For the text-containing cell, return its midpoint in [X, Y] coordinate format. 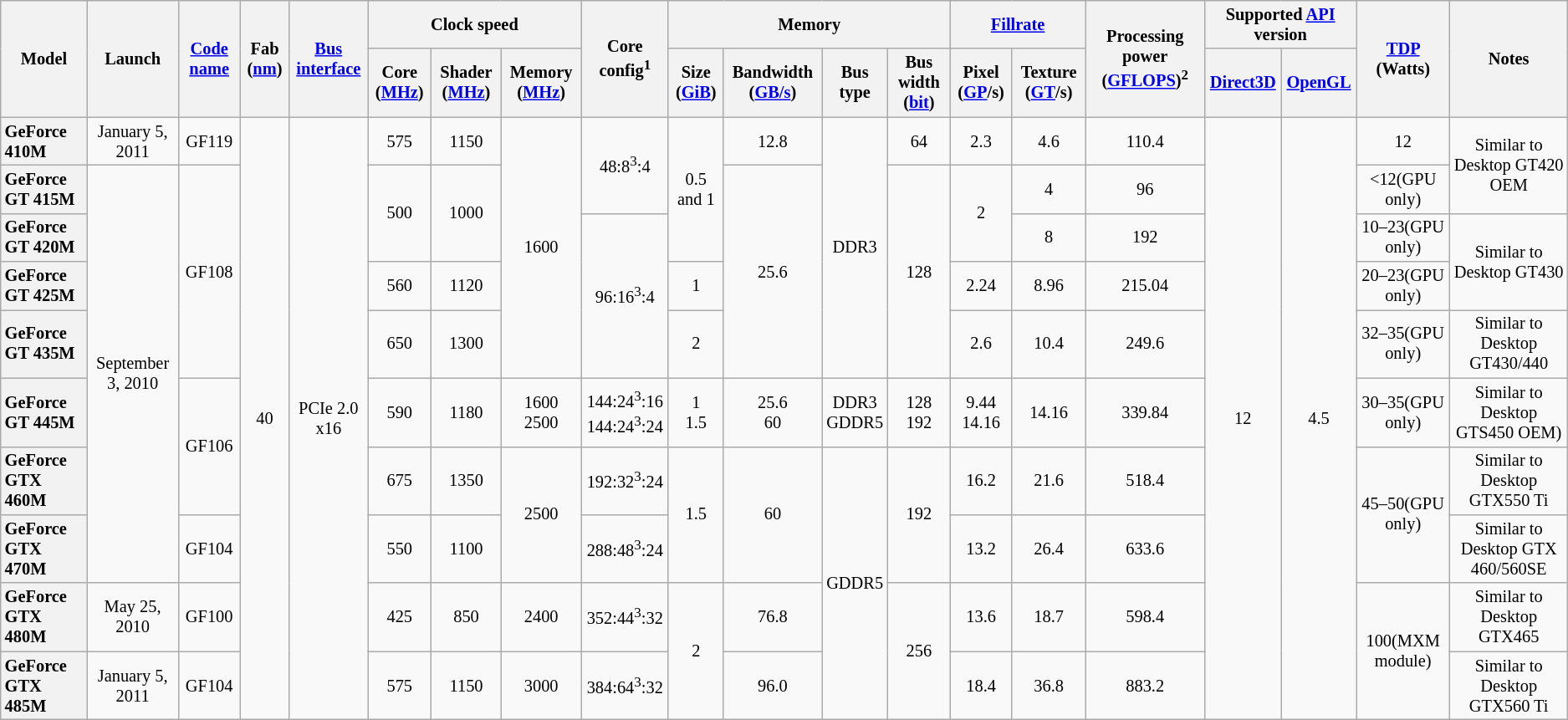
GeForce 410M [43, 141]
36.8 [1049, 686]
DDR3GDDR5 [855, 412]
Similar to Desktop GTX465 [1509, 617]
Memory [810, 24]
Code name [209, 59]
9.4414.16 [981, 412]
96 [1145, 189]
40 [264, 418]
192:323:24 [625, 481]
13.2 [981, 549]
Similar to Desktop GTX560 Ti [1509, 686]
14.16 [1049, 412]
339.84 [1145, 412]
2.3 [981, 141]
288:483:24 [625, 549]
110.4 [1145, 141]
Similar to Desktop GT430 [1509, 261]
Notes [1509, 59]
128 [919, 271]
32–35(GPU only) [1403, 344]
September 3, 2010 [132, 374]
Texture (GT/s) [1049, 83]
518.4 [1145, 481]
13.6 [981, 617]
TDP (Watts) [1403, 59]
45–50(GPU only) [1403, 515]
249.6 [1145, 344]
GeForce GTX 470M [43, 549]
GeForce GTX 460M [43, 481]
598.4 [1145, 617]
352:443:32 [625, 617]
1000 [467, 212]
96.0 [773, 686]
1300 [467, 344]
10–23(GPU only) [1403, 237]
384:643:32 [625, 686]
18.7 [1049, 617]
Bandwidth (GB/s) [773, 83]
76.8 [773, 617]
1 [696, 286]
1.5 [696, 515]
3000 [541, 686]
Core (MHz) [400, 83]
DDR3 [855, 248]
GF100 [209, 617]
26.4 [1049, 549]
2400 [541, 617]
Fab (nm) [264, 59]
GF108 [209, 271]
Fillrate [1018, 24]
OpenGL [1319, 83]
48:83:4 [625, 166]
883.2 [1145, 686]
675 [400, 481]
Direct3D [1243, 83]
100(MXM module) [1403, 651]
500 [400, 212]
Bus interface [329, 59]
16.2 [981, 481]
Size (GiB) [696, 83]
1180 [467, 412]
560 [400, 286]
Memory (MHz) [541, 83]
96:163:4 [625, 296]
Pixel (GP/s) [981, 83]
650 [400, 344]
GF119 [209, 141]
GF106 [209, 447]
590 [400, 412]
Core config1 [625, 59]
12.8 [773, 141]
GeForce GT 425M [43, 286]
4 [1049, 189]
8.96 [1049, 286]
550 [400, 549]
64 [919, 141]
10.4 [1049, 344]
Similar to Desktop GTX550 Ti [1509, 481]
21.6 [1049, 481]
4.5 [1319, 418]
1600 [541, 248]
1120 [467, 286]
425 [400, 617]
4.6 [1049, 141]
256 [919, 651]
1350 [467, 481]
Supported API version [1280, 24]
0.5 and 1 [696, 189]
Similar to Desktop GT430/440 [1509, 344]
2.24 [981, 286]
GeForce GTX 485M [43, 686]
633.6 [1145, 549]
Bus width (bit) [919, 83]
1100 [467, 549]
30–35(GPU only) [1403, 412]
Processing power (GFLOPS)2 [1145, 59]
GeForce GT 435M [43, 344]
215.04 [1145, 286]
25.6 [773, 271]
GeForce GTX 480M [43, 617]
Similar to Desktop GTS450 OEM) [1509, 412]
May 25, 2010 [132, 617]
PCIe 2.0 x16 [329, 418]
2500 [541, 515]
<12(GPU only) [1403, 189]
Shader (MHz) [467, 83]
Clock speed [475, 24]
GDDR5 [855, 584]
18.4 [981, 686]
2.6 [981, 344]
11.5 [696, 412]
20–23(GPU only) [1403, 286]
Model [43, 59]
GeForce GT 420M [43, 237]
Bus type [855, 83]
8 [1049, 237]
GeForce GT 445M [43, 412]
16002500 [541, 412]
25.660 [773, 412]
60 [773, 515]
Launch [132, 59]
GeForce GT 415M [43, 189]
128192 [919, 412]
Similar to Desktop GT420 OEM [1509, 166]
850 [467, 617]
Similar to Desktop GTX 460/560SE [1509, 549]
144:243:16144:243:24 [625, 412]
